Provide the (X, Y) coordinate of the cell's center where the given text is located.  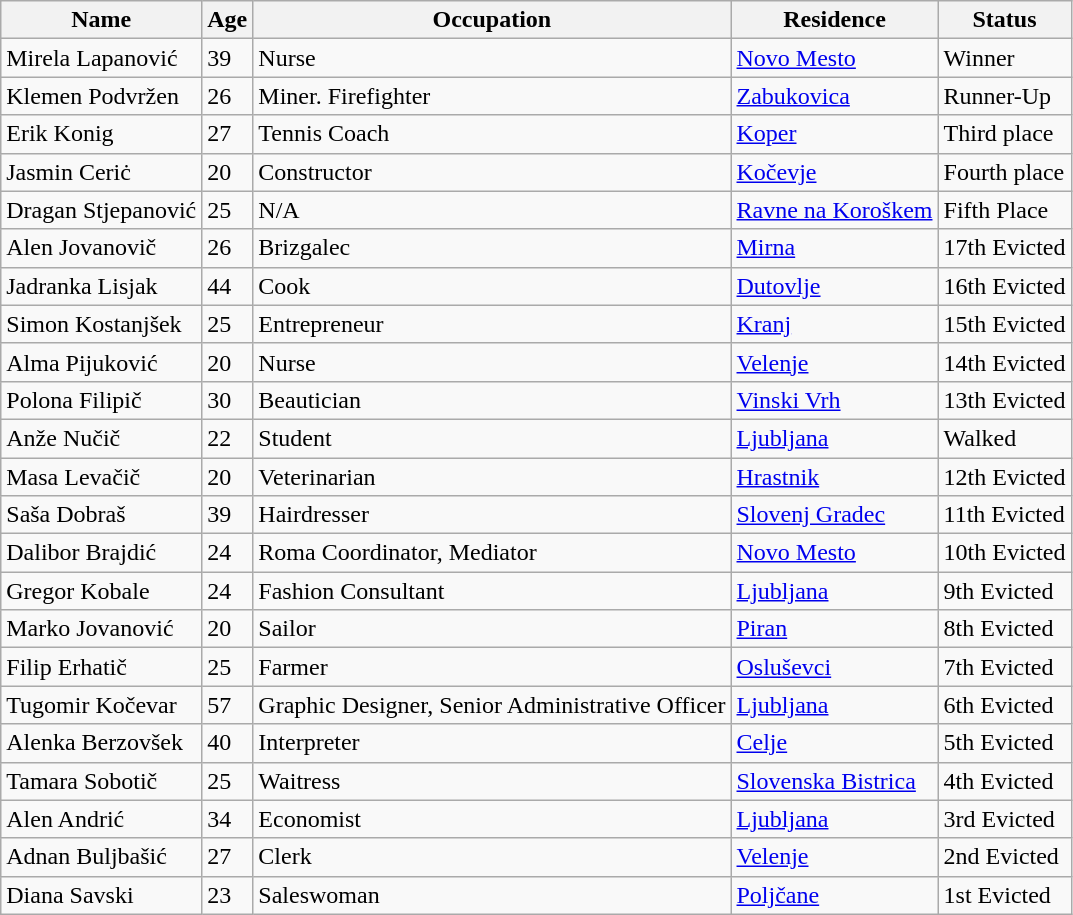
Tugomir Kočevar (102, 705)
Economist (492, 819)
Third place (1004, 134)
Marko Jovanović (102, 629)
Brizgalec (492, 248)
Slovenska Bistrica (834, 781)
Status (1004, 20)
Tamara Sobotič (102, 781)
10th Evicted (1004, 553)
Ravne na Koroškem (834, 210)
Beautician (492, 400)
Dalibor Brajdić (102, 553)
Age (228, 20)
Alen Jovanovič (102, 248)
1st Evicted (1004, 895)
Fifth Place (1004, 210)
Slovenj Gradec (834, 515)
Diana Savski (102, 895)
57 (228, 705)
2nd Evicted (1004, 857)
Vinski Vrh (834, 400)
Gregor Kobale (102, 591)
Filip Erhatič (102, 667)
Runner-Up (1004, 96)
Koper (834, 134)
6th Evicted (1004, 705)
Saša Dobraš (102, 515)
Veterinarian (492, 477)
9th Evicted (1004, 591)
Name (102, 20)
Piran (834, 629)
Saleswoman (492, 895)
Celje (834, 743)
Dragan Stjepanović (102, 210)
Walked (1004, 438)
Alenka Berzovšek (102, 743)
Poljčane (834, 895)
Dutovlje (834, 286)
Mirela Lapanović (102, 58)
7th Evicted (1004, 667)
Adnan Buljbašić (102, 857)
Kranj (834, 324)
Student (492, 438)
Graphic Designer, Senior Administrative Officer (492, 705)
Klemen Podvržen (102, 96)
44 (228, 286)
Hairdresser (492, 515)
Osluševci (834, 667)
Fashion Consultant (492, 591)
N/A (492, 210)
15th Evicted (1004, 324)
Clerk (492, 857)
Winner (1004, 58)
Masa Levačič (102, 477)
Farmer (492, 667)
Erik Konig (102, 134)
Kočevje (834, 172)
Constructor (492, 172)
30 (228, 400)
22 (228, 438)
14th Evicted (1004, 362)
8th Evicted (1004, 629)
Sailor (492, 629)
11th Evicted (1004, 515)
Jadranka Lisjak (102, 286)
34 (228, 819)
Anže Nučič (102, 438)
Entrepreneur (492, 324)
16th Evicted (1004, 286)
Miner. Firefighter (492, 96)
Jasmin Ceriċ (102, 172)
Tennis Coach (492, 134)
17th Evicted (1004, 248)
Polona Filipič (102, 400)
Interpreter (492, 743)
40 (228, 743)
Cook (492, 286)
Alen Andrić (102, 819)
Waitress (492, 781)
13th Evicted (1004, 400)
Alma Pijuković (102, 362)
4th Evicted (1004, 781)
Roma Coordinator, Mediator (492, 553)
Simon Kostanjšek (102, 324)
Mirna (834, 248)
12th Evicted (1004, 477)
Fourth place (1004, 172)
Hrastnik (834, 477)
Occupation (492, 20)
Zabukovica (834, 96)
3rd Evicted (1004, 819)
Residence (834, 20)
5th Evicted (1004, 743)
23 (228, 895)
